Search for the cell housing the specified text and yield its (x, y) center coordinate. 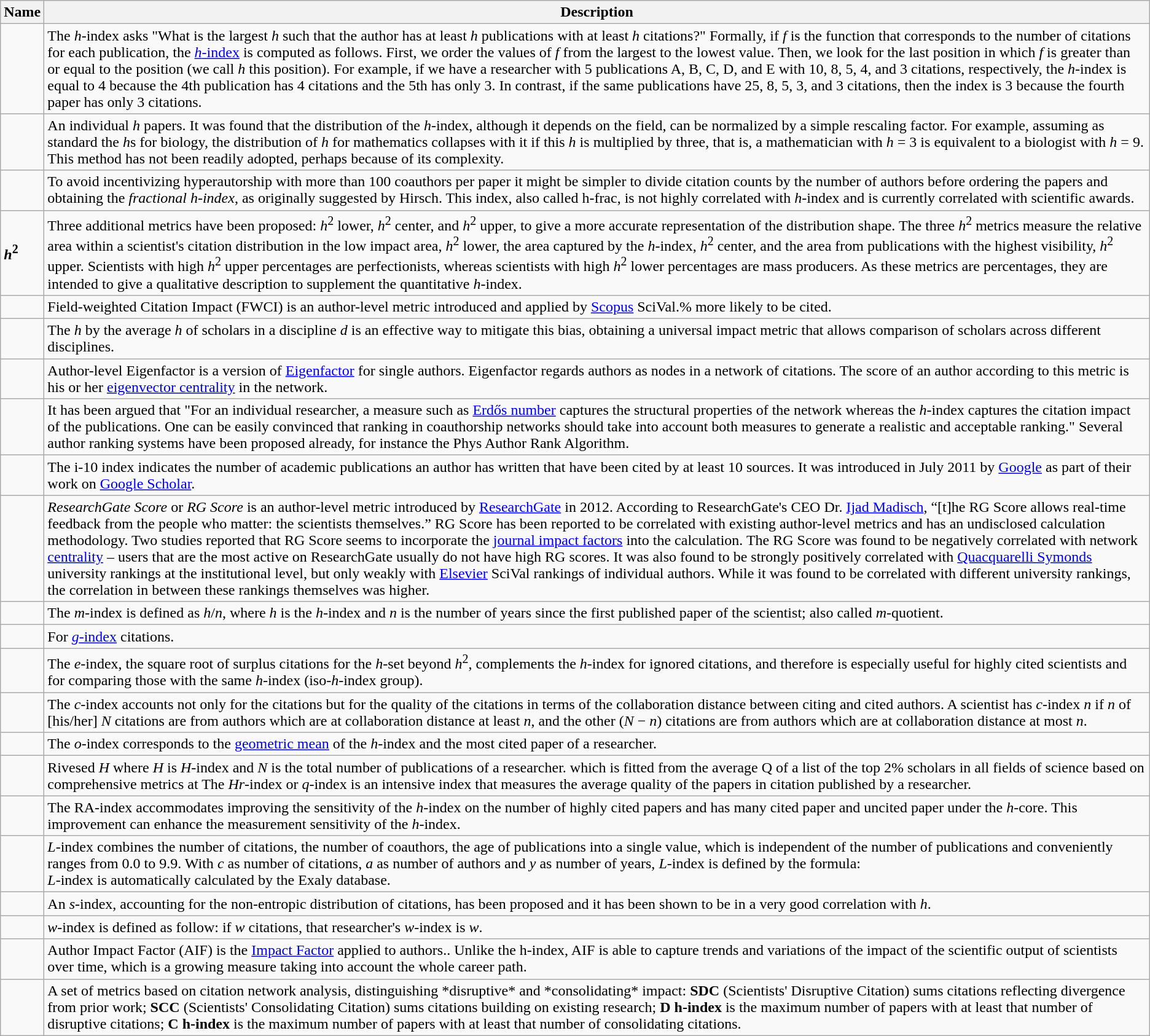
w-index is defined as follow: if w citations, that researcher's w-index is w. (597, 927)
Field-weighted Citation Impact (FWCI) is an author-level metric introduced and applied by Scopus SciVal.% more likely to be cited. (597, 307)
Name (22, 12)
The o-index corresponds to the geometric mean of the h-index and the most cited paper of a researcher. (597, 744)
Description (597, 12)
For g-index citations. (597, 637)
h2 (22, 253)
